From the cell containing the given text, extract its center point as (X, Y) coordinate. 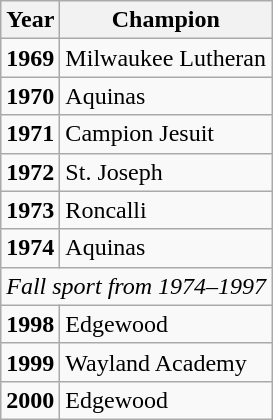
Wayland Academy (166, 362)
1998 (30, 324)
1970 (30, 96)
1999 (30, 362)
St. Joseph (166, 172)
Roncalli (166, 210)
1973 (30, 210)
Champion (166, 20)
Milwaukee Lutheran (166, 58)
1969 (30, 58)
Year (30, 20)
1972 (30, 172)
2000 (30, 400)
1974 (30, 248)
Fall sport from 1974–1997 (136, 286)
1971 (30, 134)
Campion Jesuit (166, 134)
